Return the (x, y) coordinate for the center point of the cell that contains the specified text.  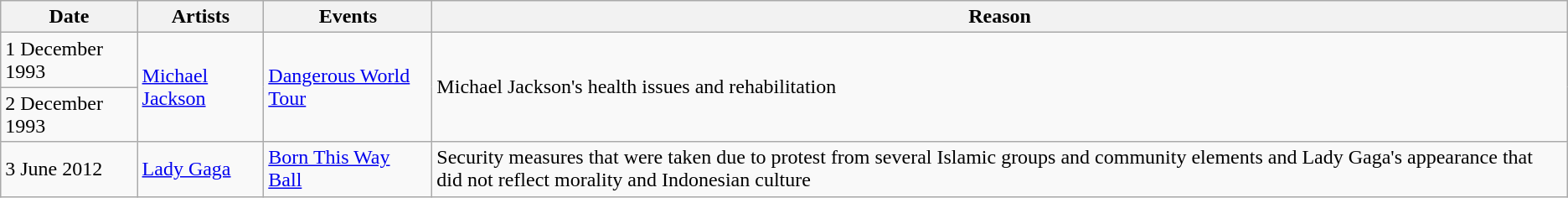
Date (69, 17)
Born This Way Ball (348, 169)
1 December 1993 (69, 60)
Reason (1000, 17)
Michael Jackson's health issues and rehabilitation (1000, 87)
2 December 1993 (69, 114)
Lady Gaga (201, 169)
3 June 2012 (69, 169)
Michael Jackson (201, 87)
Artists (201, 17)
Dangerous World Tour (348, 87)
Events (348, 17)
